Capture the cell that displays the provided text and extract its (x, y) central coordinate. 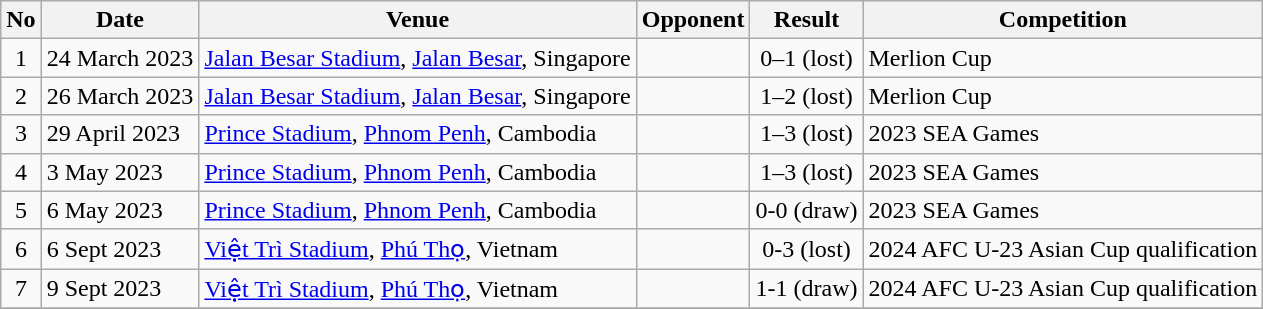
0–1 (lost) (806, 58)
1-1 (draw) (806, 289)
26 March 2023 (120, 96)
29 April 2023 (120, 134)
9 Sept 2023 (120, 289)
1 (21, 58)
1–2 (lost) (806, 96)
Result (806, 20)
3 (21, 134)
6 (21, 249)
Venue (418, 20)
No (21, 20)
7 (21, 289)
Date (120, 20)
2 (21, 96)
Competition (1063, 20)
24 March 2023 (120, 58)
4 (21, 172)
5 (21, 210)
Opponent (693, 20)
6 May 2023 (120, 210)
3 May 2023 (120, 172)
6 Sept 2023 (120, 249)
0-0 (draw) (806, 210)
0-3 (lost) (806, 249)
